Return [x, y] of the center of cell containing provided text 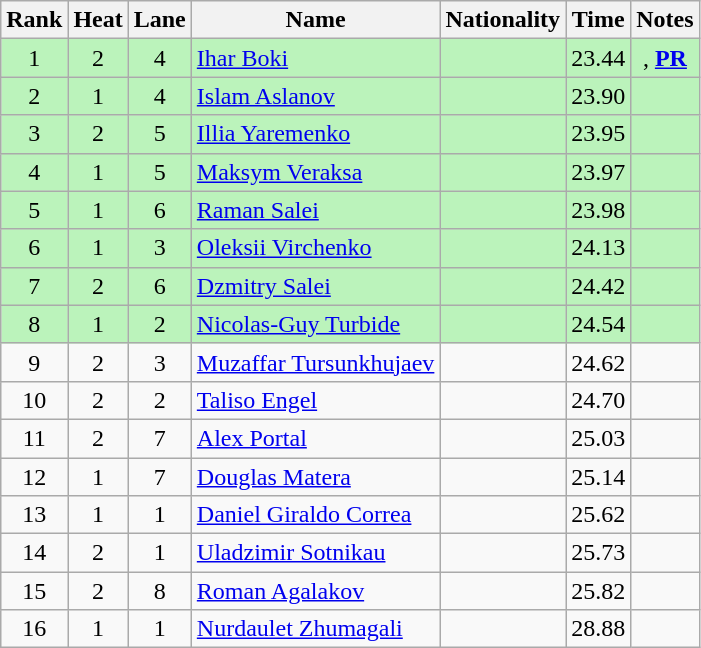
Ihar Boki [316, 58]
23.44 [598, 58]
Roman Agalakov [316, 591]
Douglas Matera [316, 477]
Nurdaulet Zhumagali [316, 629]
Dzmitry Salei [316, 286]
Time [598, 20]
Name [316, 20]
24.42 [598, 286]
Muzaffar Tursunkhujaev [316, 362]
24.70 [598, 400]
23.98 [598, 210]
15 [34, 591]
Illia Yaremenko [316, 134]
Alex Portal [316, 438]
24.54 [598, 324]
25.73 [598, 553]
25.82 [598, 591]
14 [34, 553]
Lane [160, 20]
10 [34, 400]
16 [34, 629]
13 [34, 515]
Uladzimir Sotnikau [316, 553]
Notes [665, 20]
24.13 [598, 248]
11 [34, 438]
23.90 [598, 96]
, PR [665, 58]
Maksym Veraksa [316, 172]
28.88 [598, 629]
Daniel Giraldo Correa [316, 515]
25.62 [598, 515]
Taliso Engel [316, 400]
Oleksii Virchenko [316, 248]
24.62 [598, 362]
Islam Aslanov [316, 96]
Rank [34, 20]
9 [34, 362]
Heat [98, 20]
25.03 [598, 438]
Nationality [503, 20]
23.97 [598, 172]
23.95 [598, 134]
Nicolas-Guy Turbide [316, 324]
12 [34, 477]
Raman Salei [316, 210]
25.14 [598, 477]
